Output the (x, y) coordinate of the center of the cell containing the given text.  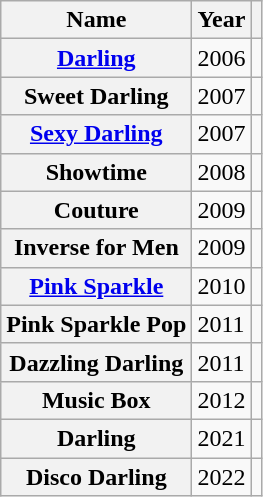
Year (222, 20)
2010 (222, 286)
Inverse for Men (96, 248)
Name (96, 20)
Dazzling Darling (96, 362)
2006 (222, 58)
Disco Darling (96, 477)
2012 (222, 400)
Pink Sparkle (96, 286)
Pink Sparkle Pop (96, 324)
Couture (96, 210)
Sexy Darling (96, 134)
Music Box (96, 400)
2008 (222, 172)
Showtime (96, 172)
2022 (222, 477)
2021 (222, 438)
Sweet Darling (96, 96)
